Detect which cell encompasses the target text, then output its [x, y] center coordinate. 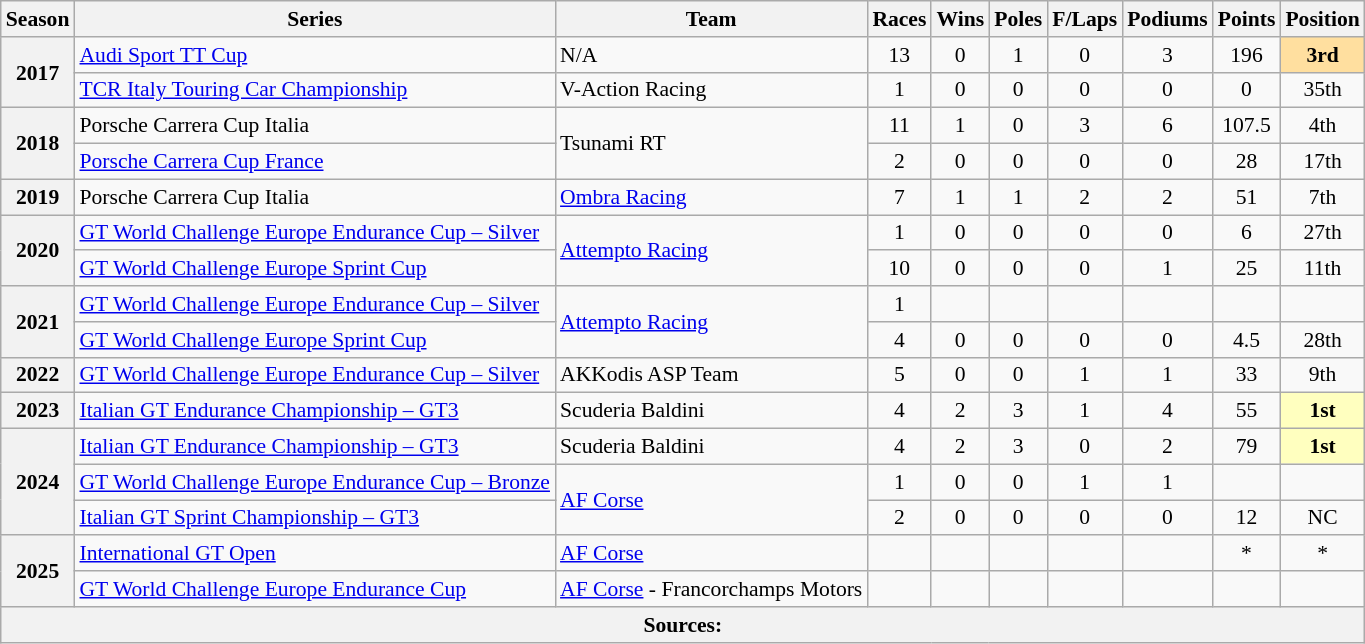
Audi Sport TT Cup [314, 55]
107.5 [1247, 126]
11th [1322, 269]
10 [899, 269]
2020 [38, 250]
13 [899, 55]
Wins [960, 19]
28th [1322, 340]
V-Action Racing [711, 90]
196 [1247, 55]
2024 [38, 482]
2019 [38, 197]
5 [899, 375]
51 [1247, 197]
33 [1247, 375]
17th [1322, 162]
Italian GT Sprint Championship – GT3 [314, 518]
79 [1247, 447]
AF Corse - Francorchamps Motors [711, 589]
GT World Challenge Europe Endurance Cup – Bronze [314, 482]
Podiums [1168, 19]
7 [899, 197]
Team [711, 19]
Porsche Carrera Cup France [314, 162]
35th [1322, 90]
2023 [38, 411]
Season [38, 19]
25 [1247, 269]
NC [1322, 518]
4.5 [1247, 340]
12 [1247, 518]
4th [1322, 126]
3rd [1322, 55]
2021 [38, 322]
F/Laps [1084, 19]
Points [1247, 19]
9th [1322, 375]
AKKodis ASP Team [711, 375]
55 [1247, 411]
7th [1322, 197]
International GT Open [314, 554]
Poles [1018, 19]
11 [899, 126]
TCR Italy Touring Car Championship [314, 90]
Tsunami RT [711, 144]
2017 [38, 72]
27th [1322, 233]
N/A [711, 55]
Races [899, 19]
2022 [38, 375]
GT World Challenge Europe Endurance Cup [314, 589]
28 [1247, 162]
Position [1322, 19]
2025 [38, 572]
Series [314, 19]
Sources: [683, 625]
Ombra Racing [711, 197]
2018 [38, 144]
